Return [x, y] of the center of cell containing provided text 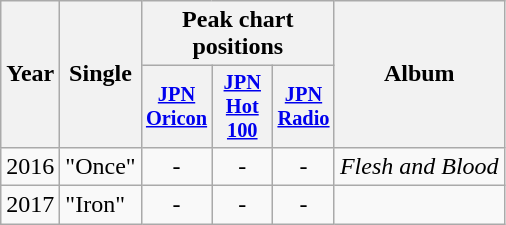
"Iron" [100, 205]
Peak chart positions [238, 34]
JPNOricon [176, 107]
JPNHot 100 [242, 107]
Album [419, 74]
"Once" [100, 166]
2016 [30, 166]
JPNRadio [304, 107]
Single [100, 74]
Flesh and Blood [419, 166]
Year [30, 74]
2017 [30, 205]
